Return [X, Y] of the center of cell containing provided text 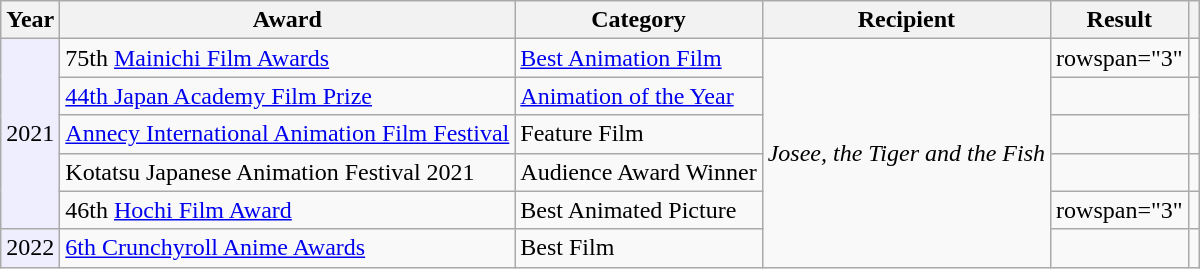
Audience Award Winner [638, 172]
2022 [30, 248]
Feature Film [638, 134]
Result [1120, 20]
Annecy International Animation Film Festival [288, 134]
Year [30, 20]
Recipient [906, 20]
44th Japan Academy Film Prize [288, 96]
6th Crunchyroll Anime Awards [288, 248]
Award [288, 20]
Kotatsu Japanese Animation Festival 2021 [288, 172]
2021 [30, 134]
Animation of the Year [638, 96]
75th Mainichi Film Awards [288, 58]
Best Animated Picture [638, 210]
Josee, the Tiger and the Fish [906, 153]
Category [638, 20]
46th Hochi Film Award [288, 210]
Best Film [638, 248]
Best Animation Film [638, 58]
